Capture the cell that displays the provided text and extract its (X, Y) central coordinate. 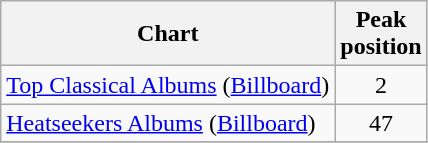
2 (381, 85)
Peakposition (381, 34)
Heatseekers Albums (Billboard) (168, 123)
Top Classical Albums (Billboard) (168, 85)
Chart (168, 34)
47 (381, 123)
